Extract the [x, y] coordinate from the center of the cell holding the provided text.  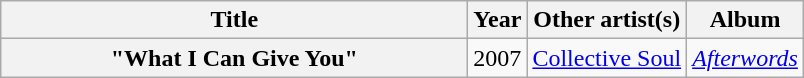
Other artist(s) [607, 20]
Afterwords [746, 58]
Year [498, 20]
Album [746, 20]
2007 [498, 58]
"What I Can Give You" [234, 58]
Collective Soul [607, 58]
Title [234, 20]
